Locate the cell with the specified text and output its (x, y) center coordinate. 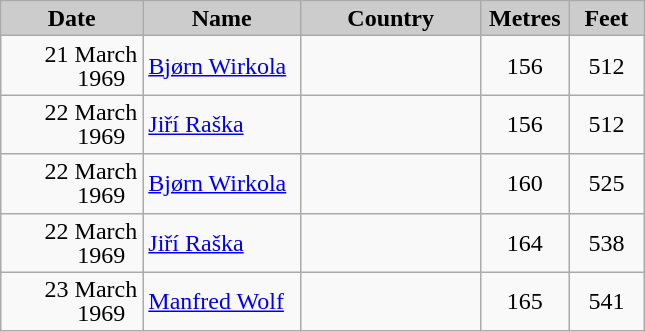
164 (525, 242)
165 (525, 302)
541 (606, 302)
Date (72, 18)
21 March 1969 (72, 66)
Manfred Wolf (222, 302)
525 (606, 184)
538 (606, 242)
Country (391, 18)
Metres (525, 18)
160 (525, 184)
23 March 1969 (72, 302)
Name (222, 18)
Feet (606, 18)
